Pinpoint the cell where the given text exists, returning its (x, y) midpoint coordinate. 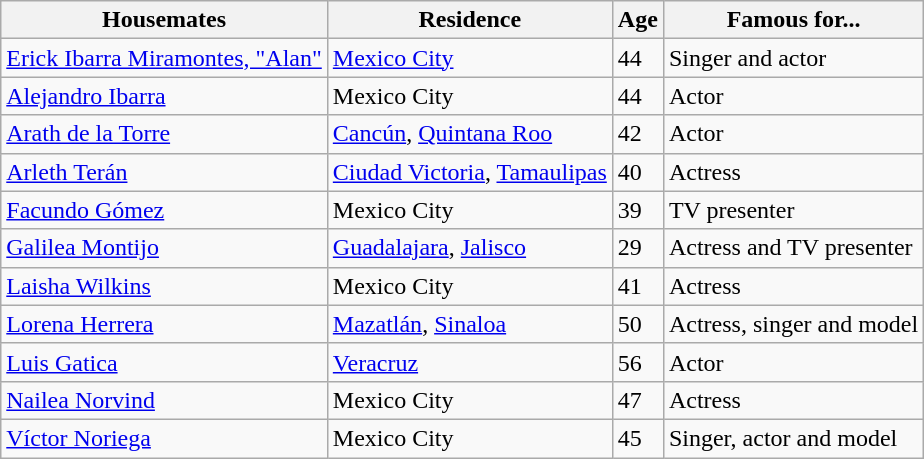
Luis Gatica (164, 362)
Laisha Wilkins (164, 286)
Galilea Montijo (164, 248)
Arleth Terán (164, 172)
Alejandro Ibarra (164, 96)
42 (638, 134)
Mazatlán, Sinaloa (470, 324)
TV presenter (793, 210)
45 (638, 438)
47 (638, 400)
Famous for... (793, 20)
Cancún, Quintana Roo (470, 134)
Guadalajara, Jalisco (470, 248)
Singer, actor and model (793, 438)
39 (638, 210)
Singer and actor (793, 58)
Actress and TV presenter (793, 248)
Residence (470, 20)
40 (638, 172)
Actress, singer and model (793, 324)
Housemates (164, 20)
Nailea Norvind (164, 400)
Erick Ibarra Miramontes, "Alan" (164, 58)
Víctor Noriega (164, 438)
29 (638, 248)
Facundo Gómez (164, 210)
Lorena Herrera (164, 324)
50 (638, 324)
Arath de la Torre (164, 134)
56 (638, 362)
41 (638, 286)
Age (638, 20)
Ciudad Victoria, Tamaulipas (470, 172)
Veracruz (470, 362)
